Detect which cell encompasses the target text, then output its [X, Y] center coordinate. 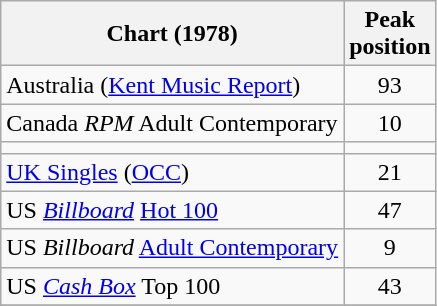
9 [390, 248]
21 [390, 172]
US Billboard Adult Contemporary [172, 248]
Peakposition [390, 34]
Canada RPM Adult Contemporary [172, 123]
US Billboard Hot 100 [172, 210]
US Cash Box Top 100 [172, 286]
93 [390, 85]
Australia (Kent Music Report) [172, 85]
UK Singles (OCC) [172, 172]
10 [390, 123]
43 [390, 286]
Chart (1978) [172, 34]
47 [390, 210]
